Determine the (x, y) coordinate at the center of the cell enclosing the given text.  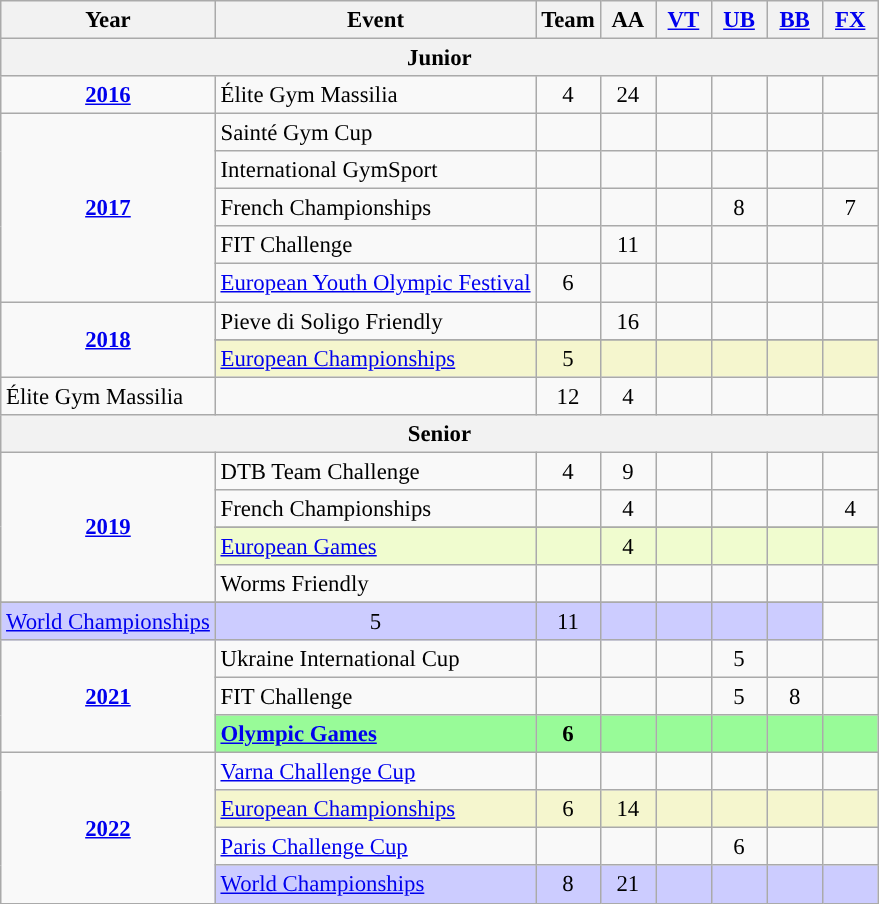
European Youth Olympic Festival (376, 283)
DTB Team Challenge (376, 471)
Year (108, 20)
AA (628, 20)
2017 (108, 208)
Varna Challenge Cup (376, 772)
7 (850, 208)
Team (568, 20)
BB (795, 20)
Paris Challenge Cup (376, 847)
16 (628, 321)
Event (376, 20)
VT (684, 20)
FX (850, 20)
Pieve di Soligo Friendly (376, 321)
Junior (440, 58)
Worms Friendly (376, 584)
21 (628, 885)
2018 (108, 340)
2021 (108, 696)
Olympic Games (376, 734)
2022 (108, 828)
2019 (108, 527)
24 (628, 95)
9 (628, 471)
Senior (440, 433)
2016 (108, 95)
Ukraine International Cup (376, 659)
European Games (376, 546)
International GymSport (376, 170)
UB (739, 20)
Sainté Gym Cup (376, 133)
14 (628, 809)
12 (568, 396)
